Determine the (x, y) coordinate at the center of the cell enclosing the given text.  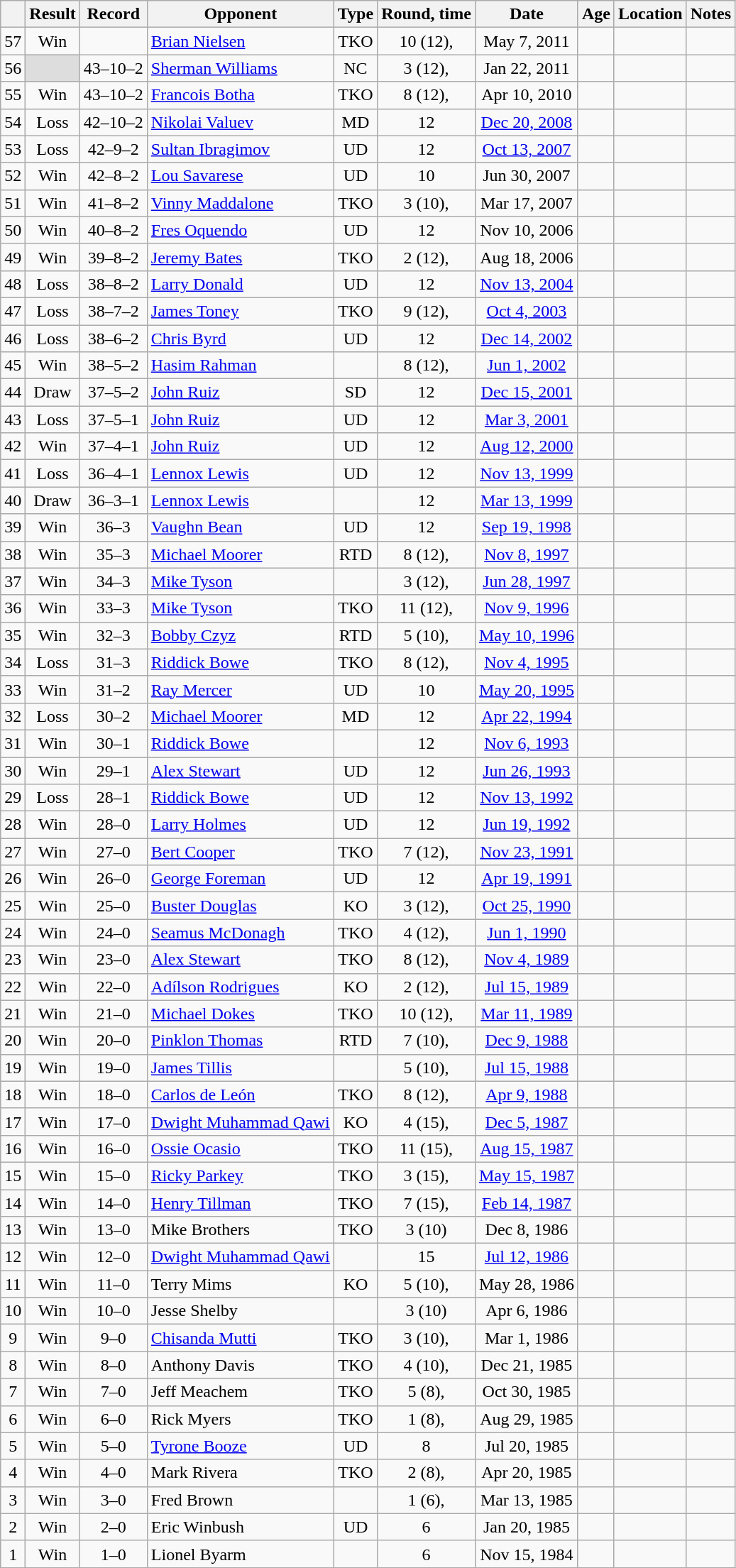
1 (6), (427, 1500)
Nov 4, 1989 (527, 960)
33 (13, 689)
Apr 6, 1986 (527, 1311)
Jul 12, 1986 (527, 1257)
May 28, 1986 (527, 1284)
Jul 20, 1985 (527, 1446)
4 (10), (427, 1365)
29–1 (114, 770)
Apr 19, 1991 (527, 879)
Apr 22, 1994 (527, 716)
11–0 (114, 1284)
45 (13, 366)
7 (15), (427, 1203)
37–5–2 (114, 393)
12–0 (114, 1257)
Nov 4, 1995 (527, 662)
Date (527, 14)
5 (8), (427, 1392)
42–8–2 (114, 176)
Record (114, 14)
Notes (710, 14)
19–0 (114, 1068)
28–1 (114, 798)
18–0 (114, 1095)
Anthony Davis (240, 1365)
Result (53, 14)
Bobby Czyz (240, 635)
6–0 (114, 1419)
9 (13, 1338)
39 (13, 527)
Rick Myers (240, 1419)
7 (12), (427, 852)
Chris Byrd (240, 339)
Nov 13, 1999 (527, 473)
34–3 (114, 581)
Carlos de León (240, 1095)
35 (13, 635)
Jun 30, 2007 (527, 176)
Jun 19, 1992 (527, 825)
1–0 (114, 1554)
Aug 15, 1987 (527, 1148)
Oct 13, 2007 (527, 149)
Chisanda Mutti (240, 1338)
11 (15), (427, 1148)
Brian Nielsen (240, 41)
38–6–2 (114, 339)
James Tillis (240, 1068)
22–0 (114, 987)
Dec 5, 1987 (527, 1122)
34 (13, 662)
Henry Tillman (240, 1203)
5 (13, 1446)
SD (355, 393)
35–3 (114, 554)
41 (13, 473)
Oct 30, 1985 (527, 1392)
Nov 13, 1992 (527, 798)
24–0 (114, 933)
Type (355, 14)
46 (13, 339)
Apr 20, 1985 (527, 1473)
52 (13, 176)
Larry Holmes (240, 825)
22 (13, 987)
4 (15), (427, 1122)
Nov 15, 1984 (527, 1554)
51 (13, 203)
Nov 13, 2004 (527, 284)
19 (13, 1068)
41–8–2 (114, 203)
Sherman Williams (240, 68)
Vinny Maddalone (240, 203)
36 (13, 608)
42 (13, 446)
Ossie Ocasio (240, 1148)
Age (596, 14)
Aug 12, 2000 (527, 446)
29 (13, 798)
38–7–2 (114, 311)
Apr 10, 2010 (527, 95)
Jun 1, 1990 (527, 933)
Michael Dokes (240, 1014)
Apr 9, 1988 (527, 1095)
13–0 (114, 1230)
Terry Mims (240, 1284)
Buster Douglas (240, 906)
Jan 22, 2011 (527, 68)
1 (13, 1554)
25–0 (114, 906)
38–8–2 (114, 284)
37 (13, 581)
2 (8), (427, 1473)
Dec 9, 1988 (527, 1041)
Oct 25, 1990 (527, 906)
36–4–1 (114, 473)
11 (13, 1284)
Adílson Rodrigues (240, 987)
Fres Oquendo (240, 230)
44 (13, 393)
40–8–2 (114, 230)
Mar 17, 2007 (527, 203)
Hasim Rahman (240, 366)
Jun 28, 1997 (527, 581)
8–0 (114, 1365)
Mar 13, 1985 (527, 1500)
14–0 (114, 1203)
27–0 (114, 852)
31–2 (114, 689)
9–0 (114, 1338)
Lou Savarese (240, 176)
Aug 29, 1985 (527, 1419)
53 (13, 149)
Jesse Shelby (240, 1311)
Nov 23, 1991 (527, 852)
Ray Mercer (240, 689)
Nov 8, 1997 (527, 554)
20 (13, 1041)
Aug 18, 2006 (527, 257)
37–4–1 (114, 446)
37–5–1 (114, 420)
Oct 4, 2003 (527, 311)
33–3 (114, 608)
Location (650, 14)
Jan 20, 1985 (527, 1527)
42–10–2 (114, 122)
Jeff Meachem (240, 1392)
15–0 (114, 1175)
May 20, 1995 (527, 689)
39–8–2 (114, 257)
Sultan Ibragimov (240, 149)
Fred Brown (240, 1500)
2–0 (114, 1527)
24 (13, 933)
Jun 26, 1993 (527, 770)
Vaughn Bean (240, 527)
16 (13, 1148)
56 (13, 68)
Jul 15, 1988 (527, 1068)
38 (13, 554)
Bert Cooper (240, 852)
George Foreman (240, 879)
23–0 (114, 960)
43 (13, 420)
James Toney (240, 311)
13 (13, 1230)
Tyrone Booze (240, 1446)
20–0 (114, 1041)
21–0 (114, 1014)
28–0 (114, 825)
Eric Winbush (240, 1527)
Round, time (427, 14)
Jeremy Bates (240, 257)
Lionel Byarm (240, 1554)
5–0 (114, 1446)
18 (13, 1095)
32 (13, 716)
Nov 6, 1993 (527, 743)
9 (12), (427, 311)
38–5–2 (114, 366)
26–0 (114, 879)
30–1 (114, 743)
54 (13, 122)
55 (13, 95)
May 10, 1996 (527, 635)
Dec 20, 2008 (527, 122)
36–3 (114, 527)
7 (13, 1392)
4 (12), (427, 933)
28 (13, 825)
25 (13, 906)
Sep 19, 1998 (527, 527)
Pinklon Thomas (240, 1041)
57 (13, 41)
26 (13, 879)
10–0 (114, 1311)
Mark Rivera (240, 1473)
Dec 21, 1985 (527, 1365)
Jun 1, 2002 (527, 366)
3 (13, 1500)
Feb 14, 1987 (527, 1203)
31–3 (114, 662)
Larry Donald (240, 284)
Nov 10, 2006 (527, 230)
7 (10), (427, 1041)
Nov 9, 1996 (527, 608)
14 (13, 1203)
30–2 (114, 716)
Mar 11, 1989 (527, 1014)
36–3–1 (114, 500)
17 (13, 1122)
7–0 (114, 1392)
Mar 3, 2001 (527, 420)
31 (13, 743)
Ricky Parkey (240, 1175)
Dec 8, 1986 (527, 1230)
21 (13, 1014)
May 15, 1987 (527, 1175)
32–3 (114, 635)
Opponent (240, 14)
23 (13, 960)
NC (355, 68)
1 (8), (427, 1419)
47 (13, 311)
4–0 (114, 1473)
Seamus McDonagh (240, 933)
4 (13, 1473)
48 (13, 284)
3 (15), (427, 1175)
17–0 (114, 1122)
May 7, 2011 (527, 41)
42–9–2 (114, 149)
Jul 15, 1989 (527, 987)
Dec 15, 2001 (527, 393)
40 (13, 500)
Mike Brothers (240, 1230)
30 (13, 770)
Francois Botha (240, 95)
49 (13, 257)
11 (12), (427, 608)
27 (13, 852)
16–0 (114, 1148)
3–0 (114, 1500)
50 (13, 230)
Dec 14, 2002 (527, 339)
2 (13, 1527)
Nikolai Valuev (240, 122)
Mar 13, 1999 (527, 500)
Mar 1, 1986 (527, 1338)
